From the cell containing the given text, extract its center point as (x, y) coordinate. 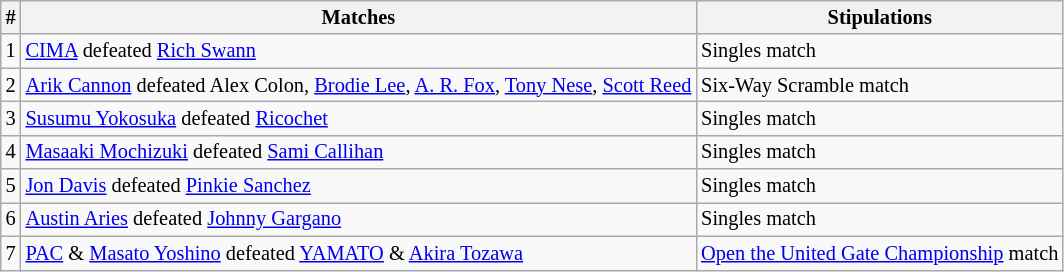
Austin Aries defeated Johnny Gargano (359, 219)
Six-Way Scramble match (880, 85)
Matches (359, 17)
2 (11, 85)
Susumu Yokosuka defeated Ricochet (359, 118)
5 (11, 186)
Stipulations (880, 17)
Jon Davis defeated Pinkie Sanchez (359, 186)
4 (11, 152)
CIMA defeated Rich Swann (359, 51)
Masaaki Mochizuki defeated Sami Callihan (359, 152)
7 (11, 253)
PAC & Masato Yoshino defeated YAMATO & Akira Tozawa (359, 253)
1 (11, 51)
Open the United Gate Championship match (880, 253)
# (11, 17)
3 (11, 118)
6 (11, 219)
Arik Cannon defeated Alex Colon, Brodie Lee, A. R. Fox, Tony Nese, Scott Reed (359, 85)
